Detect which cell encompasses the target text, then output its [x, y] center coordinate. 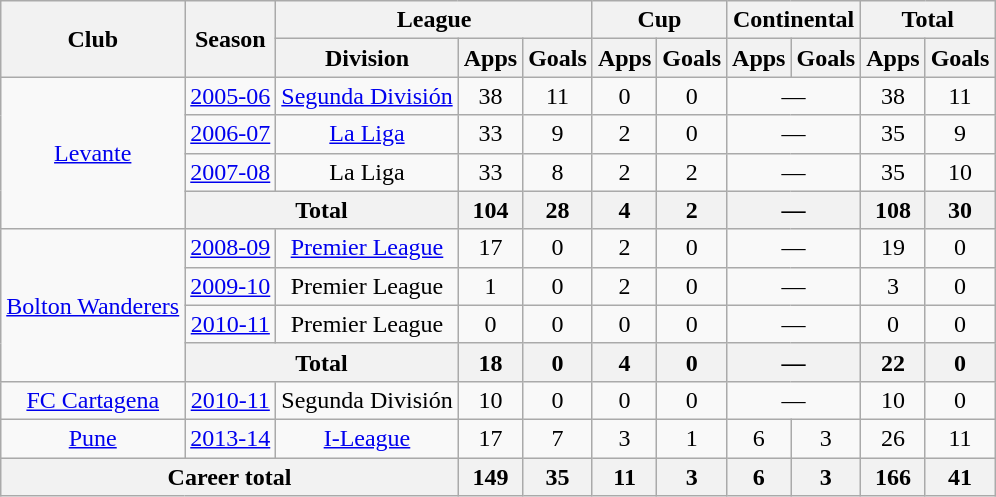
19 [893, 248]
Levante [93, 153]
41 [960, 477]
Season [230, 39]
26 [893, 438]
108 [893, 210]
30 [960, 210]
League [434, 20]
2009-10 [230, 286]
Pune [93, 438]
I-League [367, 438]
7 [558, 438]
2006-07 [230, 134]
2008-09 [230, 248]
18 [490, 362]
8 [558, 172]
166 [893, 477]
Division [367, 58]
Bolton Wanderers [93, 305]
22 [893, 362]
FC Cartagena [93, 400]
2007-08 [230, 172]
149 [490, 477]
Club [93, 39]
Cup [659, 20]
2013-14 [230, 438]
Continental [794, 20]
104 [490, 210]
28 [558, 210]
Career total [230, 477]
2005-06 [230, 96]
